Return (X, Y) of the center of cell containing provided text 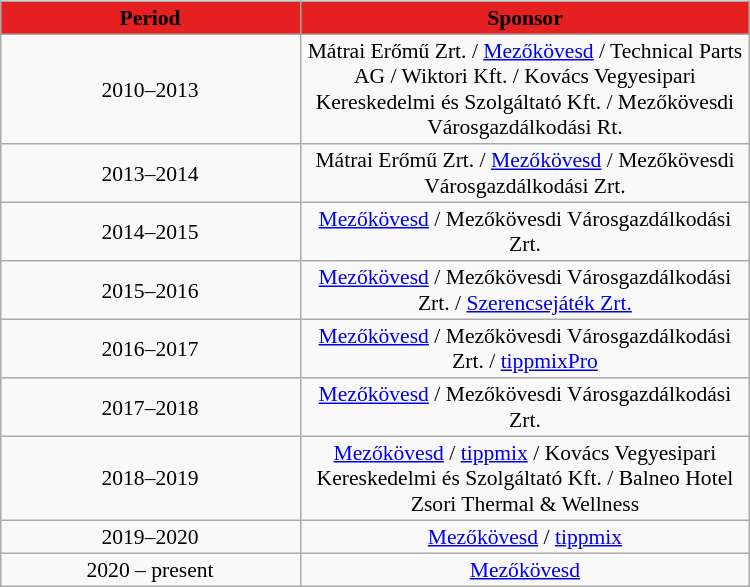
Mezőkövesd / Mezőkövesdi Városgazdálkodási Zrt. / tippmixPro (525, 348)
2014–2015 (150, 231)
2015–2016 (150, 290)
2013–2014 (150, 173)
2017–2018 (150, 407)
Mezőkövesd (525, 570)
Mezőkövesd / Mezőkövesdi Városgazdálkodási Zrt. / Szerencsejáték Zrt. (525, 290)
Mátrai Erőmű Zrt. / Mezőkövesd / Mezőkövesdi Városgazdálkodási Zrt. (525, 173)
Mezőkövesd / tippmix / Kovács Vegyesipari Kereskedelmi és Szolgáltató Kft. / Balneo Hotel Zsori Thermal & Wellness (525, 478)
2010–2013 (150, 89)
Period (150, 18)
2019–2020 (150, 536)
Sponsor (525, 18)
Mezőkövesd / tippmix (525, 536)
2016–2017 (150, 348)
2020 – present (150, 570)
2018–2019 (150, 478)
